Return [X, Y] of the center of cell containing provided text 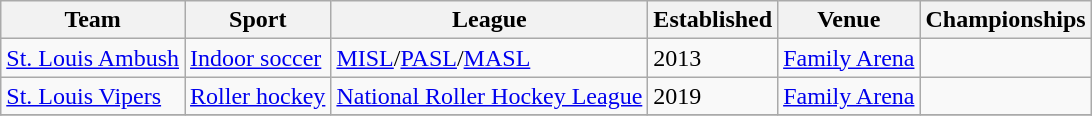
League [490, 20]
MISL/PASL/MASL [490, 58]
Venue [849, 20]
2019 [713, 96]
Established [713, 20]
St. Louis Vipers [93, 96]
Championships [1006, 20]
2013 [713, 58]
Roller hockey [258, 96]
Sport [258, 20]
Team [93, 20]
National Roller Hockey League [490, 96]
Indoor soccer [258, 58]
St. Louis Ambush [93, 58]
